Determine the (x, y) coordinate at the center of the cell enclosing the given text.  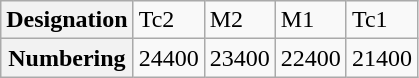
23400 (240, 58)
22400 (310, 58)
M1 (310, 20)
Tc2 (168, 20)
M2 (240, 20)
Numbering (67, 58)
Designation (67, 20)
Tc1 (382, 20)
21400 (382, 58)
24400 (168, 58)
